Provide the (X, Y) coordinate of the cell's center where the given text is located.  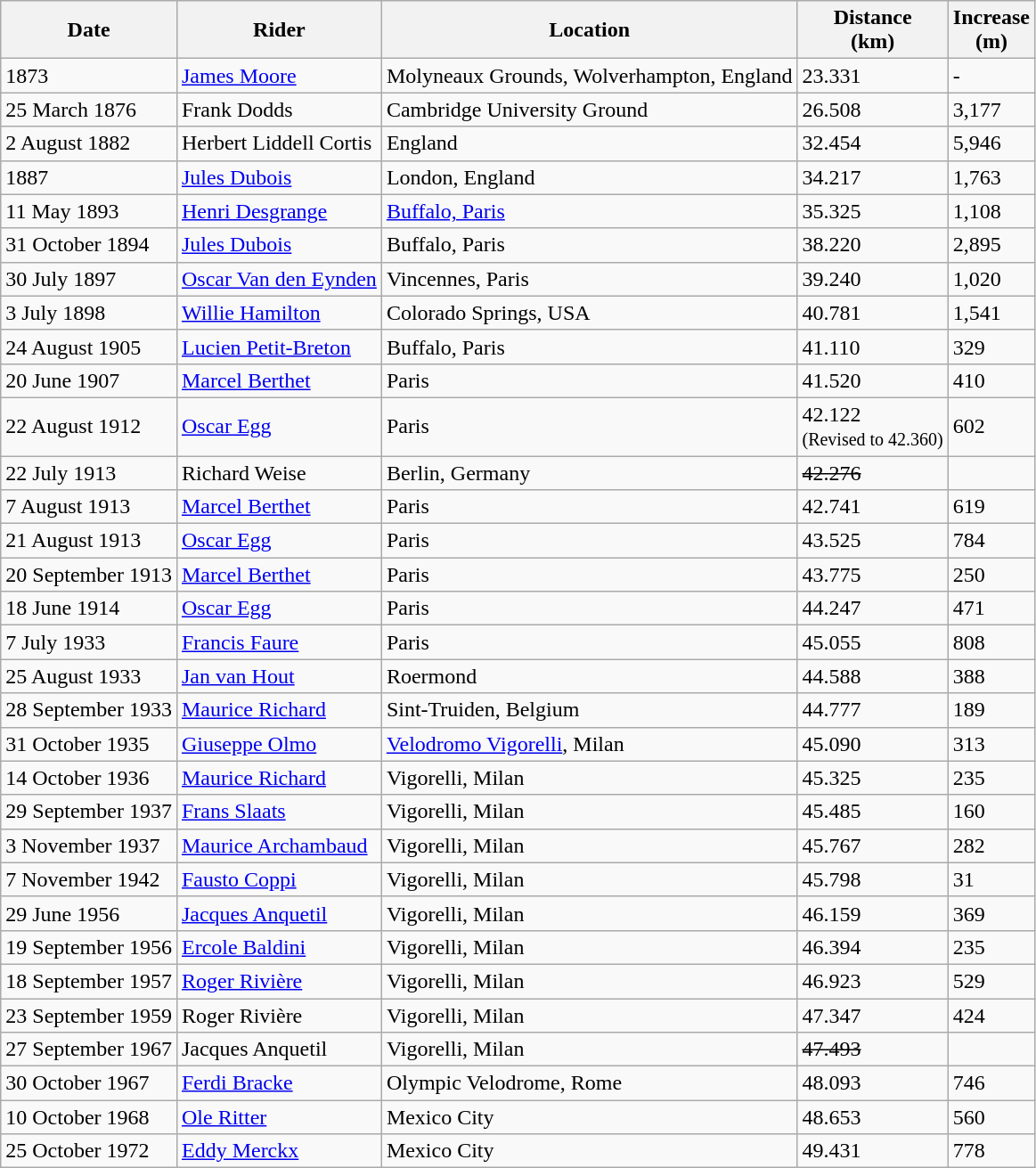
Ercole Baldini (279, 947)
Vincennes, Paris (590, 279)
31 (991, 879)
471 (991, 609)
31 October 1935 (89, 744)
23 September 1959 (89, 1015)
Fausto Coppi (279, 879)
7 July 1933 (89, 642)
45.055 (873, 642)
45.767 (873, 845)
Ole Ritter (279, 1117)
- (991, 76)
James Moore (279, 76)
41.520 (873, 380)
45.485 (873, 812)
Jan van Hout (279, 676)
18 June 1914 (89, 609)
388 (991, 676)
Date (89, 30)
47.493 (873, 1050)
329 (991, 347)
23.331 (873, 76)
45.798 (873, 879)
424 (991, 1015)
Willie Hamilton (279, 313)
Sint-Truiden, Belgium (590, 710)
18 September 1957 (89, 981)
5,946 (991, 143)
46.923 (873, 981)
31 October 1894 (89, 245)
Location (590, 30)
27 September 1967 (89, 1050)
Roermond (590, 676)
Herbert Liddell Cortis (279, 143)
25 August 1933 (89, 676)
29 September 1937 (89, 812)
25 March 1876 (89, 110)
28 September 1933 (89, 710)
32.454 (873, 143)
48.653 (873, 1117)
44.588 (873, 676)
Rider (279, 30)
20 June 1907 (89, 380)
Richard Weise (279, 473)
21 August 1913 (89, 541)
London, England (590, 177)
Velodromo Vigorelli, Milan (590, 744)
29 June 1956 (89, 913)
22 July 1913 (89, 473)
250 (991, 575)
410 (991, 380)
1887 (89, 177)
808 (991, 642)
7 November 1942 (89, 879)
189 (991, 710)
24 August 1905 (89, 347)
Molyneaux Grounds, Wolverhampton, England (590, 76)
2,895 (991, 245)
40.781 (873, 313)
10 October 1968 (89, 1117)
43.525 (873, 541)
43.775 (873, 575)
Olympic Velodrome, Rome (590, 1083)
Colorado Springs, USA (590, 313)
34.217 (873, 177)
30 July 1897 (89, 279)
26.508 (873, 110)
25 October 1972 (89, 1151)
Frank Dodds (279, 110)
Lucien Petit-Breton (279, 347)
45.325 (873, 778)
Frans Slaats (279, 812)
Distance (km) (873, 30)
282 (991, 845)
Berlin, Germany (590, 473)
7 August 1913 (89, 507)
20 September 1913 (89, 575)
46.159 (873, 913)
48.093 (873, 1083)
Ferdi Bracke (279, 1083)
602 (991, 426)
38.220 (873, 245)
Oscar Van den Eynden (279, 279)
529 (991, 981)
46.394 (873, 947)
44.247 (873, 609)
39.240 (873, 279)
1873 (89, 76)
14 October 1936 (89, 778)
1,763 (991, 177)
Maurice Archambaud (279, 845)
619 (991, 507)
22 August 1912 (89, 426)
2 August 1882 (89, 143)
Increase (m) (991, 30)
160 (991, 812)
35.325 (873, 211)
784 (991, 541)
Henri Desgrange (279, 211)
42.122 (Revised to 42.360) (873, 426)
42.276 (873, 473)
Cambridge University Ground (590, 110)
Eddy Merckx (279, 1151)
49.431 (873, 1151)
1,108 (991, 211)
47.347 (873, 1015)
19 September 1956 (89, 947)
746 (991, 1083)
3 July 1898 (89, 313)
560 (991, 1117)
11 May 1893 (89, 211)
313 (991, 744)
42.741 (873, 507)
Giuseppe Olmo (279, 744)
45.090 (873, 744)
Francis Faure (279, 642)
1,541 (991, 313)
England (590, 143)
369 (991, 913)
3 November 1937 (89, 845)
1,020 (991, 279)
44.777 (873, 710)
3,177 (991, 110)
41.110 (873, 347)
778 (991, 1151)
30 October 1967 (89, 1083)
